Find where the given text appears and provide that cell's center as [X, Y] coordinate. 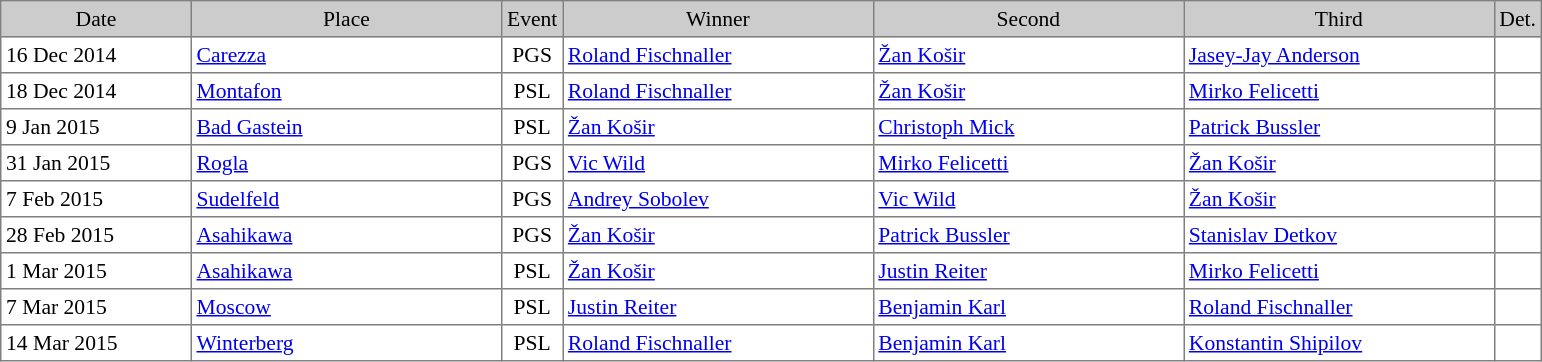
28 Feb 2015 [96, 235]
Carezza [346, 55]
Konstantin Shipilov [1339, 343]
Third [1339, 19]
Stanislav Detkov [1339, 235]
Date [96, 19]
Place [346, 19]
9 Jan 2015 [96, 127]
7 Mar 2015 [96, 307]
Event [532, 19]
16 Dec 2014 [96, 55]
18 Dec 2014 [96, 91]
Det. [1518, 19]
14 Mar 2015 [96, 343]
7 Feb 2015 [96, 199]
Christoph Mick [1028, 127]
Rogla [346, 163]
Winner [718, 19]
Winterberg [346, 343]
Moscow [346, 307]
Sudelfeld [346, 199]
Montafon [346, 91]
Andrey Sobolev [718, 199]
31 Jan 2015 [96, 163]
Bad Gastein [346, 127]
Jasey-Jay Anderson [1339, 55]
1 Mar 2015 [96, 271]
Second [1028, 19]
